Detect which cell encompasses the target text, then output its (X, Y) center coordinate. 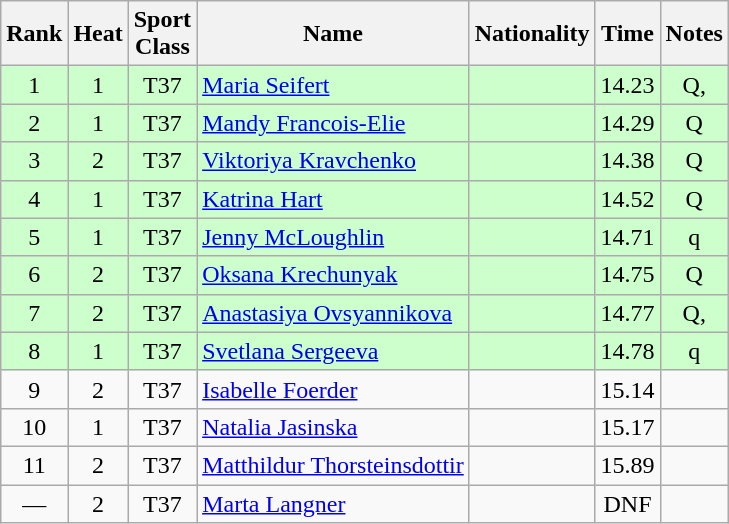
Svetlana Sergeeva (334, 351)
SportClass (162, 34)
Marta Langner (334, 503)
Mandy Francois-Elie (334, 123)
11 (34, 465)
Oksana Krechunyak (334, 275)
14.71 (628, 237)
7 (34, 313)
14.38 (628, 161)
Natalia Jasinska (334, 427)
Heat (98, 34)
8 (34, 351)
15.89 (628, 465)
Maria Seifert (334, 85)
— (34, 503)
14.23 (628, 85)
4 (34, 199)
15.14 (628, 389)
14.29 (628, 123)
Katrina Hart (334, 199)
Isabelle Foerder (334, 389)
14.75 (628, 275)
Jenny McLoughlin (334, 237)
Notes (694, 34)
Nationality (532, 34)
14.52 (628, 199)
14.78 (628, 351)
Anastasiya Ovsyannikova (334, 313)
Viktoriya Kravchenko (334, 161)
3 (34, 161)
10 (34, 427)
6 (34, 275)
Name (334, 34)
Rank (34, 34)
DNF (628, 503)
9 (34, 389)
Time (628, 34)
15.17 (628, 427)
Matthildur Thorsteinsdottir (334, 465)
14.77 (628, 313)
5 (34, 237)
